Return [x, y] of the center of cell containing provided text 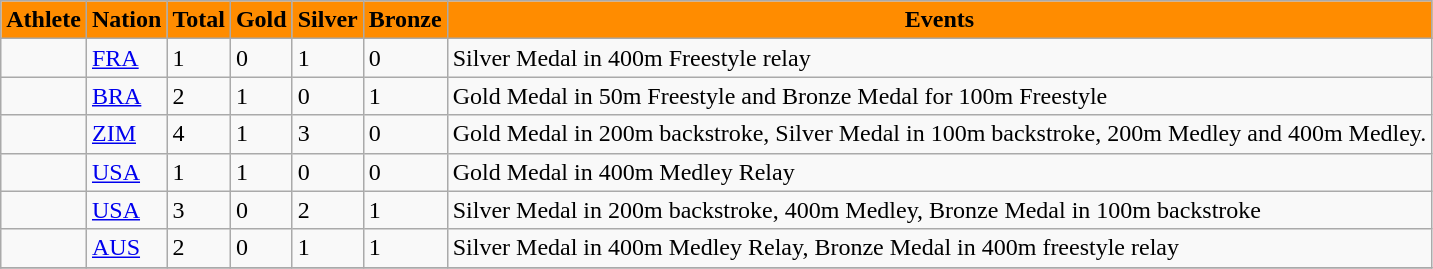
Nation [126, 20]
BRA [126, 96]
Silver Medal in 400m Medley Relay, Bronze Medal in 400m freestyle relay [940, 248]
Gold Medal in 200m backstroke, Silver Medal in 100m backstroke, 200m Medley and 400m Medley. [940, 134]
ZIM [126, 134]
Athlete [44, 20]
Total [199, 20]
4 [199, 134]
AUS [126, 248]
Bronze [405, 20]
Silver Medal in 400m Freestyle relay [940, 58]
Events [940, 20]
Gold Medal in 400m Medley Relay [940, 172]
Silver Medal in 200m backstroke, 400m Medley, Bronze Medal in 100m backstroke [940, 210]
FRA [126, 58]
Gold [261, 20]
Gold Medal in 50m Freestyle and Bronze Medal for 100m Freestyle [940, 96]
Silver [328, 20]
